Pinpoint the cell where the given text exists, returning its (x, y) midpoint coordinate. 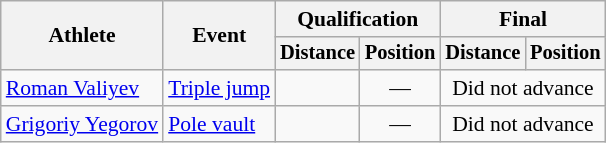
Athlete (82, 36)
Triple jump (219, 88)
Event (219, 36)
Qualification (358, 19)
Pole vault (219, 124)
Grigoriy Yegorov (82, 124)
Final (522, 19)
Roman Valiyev (82, 88)
